From the cell containing the given text, extract its center point as (x, y) coordinate. 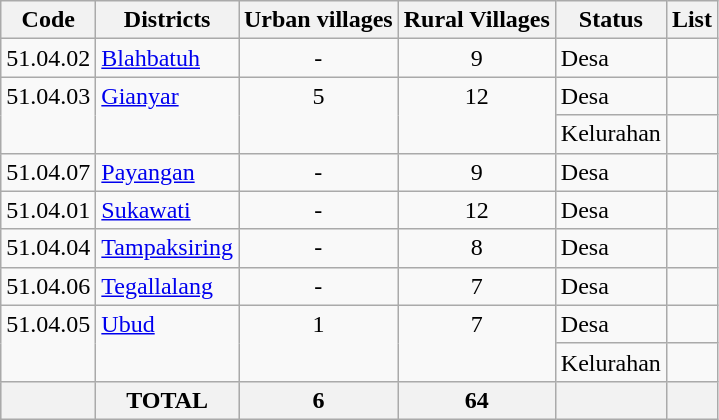
5 (318, 115)
51.04.05 (48, 343)
1 (318, 343)
6 (318, 400)
Tampaksiring (168, 248)
Code (48, 20)
51.04.04 (48, 248)
Status (610, 20)
Payangan (168, 172)
51.04.03 (48, 115)
51.04.02 (48, 58)
Districts (168, 20)
Sukawati (168, 210)
List (692, 20)
Rural Villages (476, 20)
Urban villages (318, 20)
TOTAL (168, 400)
51.04.01 (48, 210)
8 (476, 248)
Tegallalang (168, 286)
Gianyar (168, 115)
Blahbatuh (168, 58)
51.04.06 (48, 286)
51.04.07 (48, 172)
Ubud (168, 343)
64 (476, 400)
